Identify which cell holds the provided text, then report its (x, y) central coordinate. 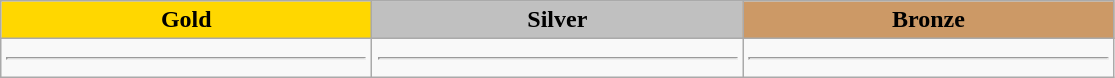
Gold (186, 20)
Silver (558, 20)
Bronze (928, 20)
